For the text-containing cell, return its midpoint in [x, y] coordinate format. 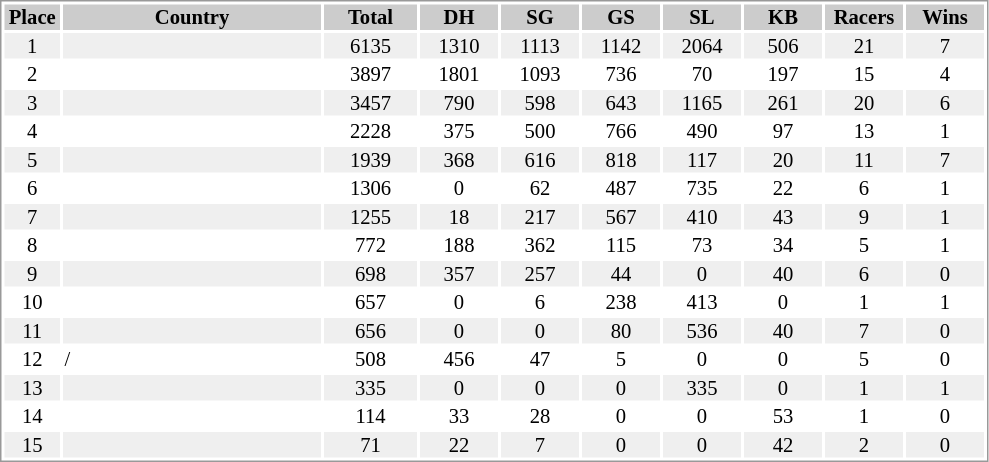
1939 [370, 160]
42 [783, 445]
GS [621, 17]
506 [783, 46]
18 [459, 217]
10 [32, 303]
1255 [370, 217]
490 [702, 131]
114 [370, 417]
818 [621, 160]
1310 [459, 46]
643 [621, 103]
21 [864, 46]
97 [783, 131]
261 [783, 103]
1165 [702, 103]
413 [702, 303]
508 [370, 359]
62 [540, 189]
598 [540, 103]
238 [621, 303]
2064 [702, 46]
188 [459, 245]
8 [32, 245]
698 [370, 274]
71 [370, 445]
197 [783, 75]
616 [540, 160]
12 [32, 359]
736 [621, 75]
28 [540, 417]
2228 [370, 131]
368 [459, 160]
53 [783, 417]
3457 [370, 103]
1093 [540, 75]
Total [370, 17]
735 [702, 189]
47 [540, 359]
500 [540, 131]
Country [192, 17]
Wins [945, 17]
43 [783, 217]
117 [702, 160]
70 [702, 75]
1113 [540, 46]
/ [192, 359]
362 [540, 245]
410 [702, 217]
33 [459, 417]
456 [459, 359]
44 [621, 274]
3897 [370, 75]
1801 [459, 75]
790 [459, 103]
6135 [370, 46]
656 [370, 331]
257 [540, 274]
772 [370, 245]
115 [621, 245]
DH [459, 17]
3 [32, 103]
567 [621, 217]
80 [621, 331]
357 [459, 274]
73 [702, 245]
1306 [370, 189]
217 [540, 217]
SL [702, 17]
SG [540, 17]
375 [459, 131]
Racers [864, 17]
Place [32, 17]
766 [621, 131]
487 [621, 189]
34 [783, 245]
14 [32, 417]
KB [783, 17]
536 [702, 331]
657 [370, 303]
1142 [621, 46]
